Determine the (x, y) coordinate at the center of the cell enclosing the given text.  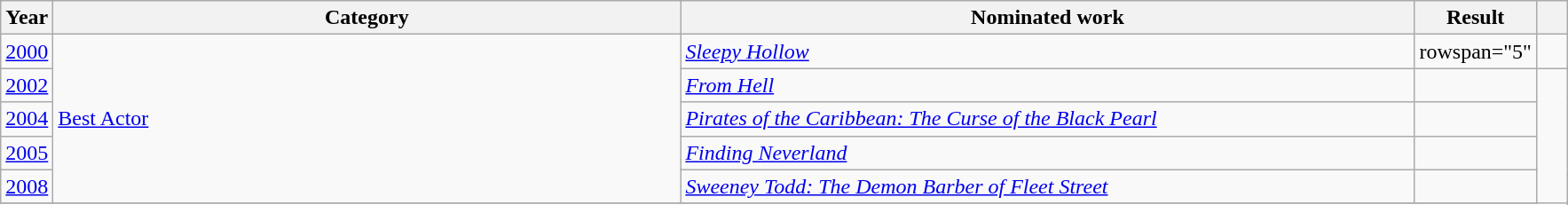
Result (1476, 18)
Best Actor (367, 119)
Category (367, 18)
2000 (27, 51)
2004 (27, 119)
2002 (27, 85)
Sleepy Hollow (1047, 51)
rowspan="5" (1476, 51)
Sweeney Todd: The Demon Barber of Fleet Street (1047, 186)
Finding Neverland (1047, 153)
Year (27, 18)
2008 (27, 186)
2005 (27, 153)
From Hell (1047, 85)
Pirates of the Caribbean: The Curse of the Black Pearl (1047, 119)
Nominated work (1047, 18)
